Return the [X, Y] coordinate for the center point of the cell that contains the specified text.  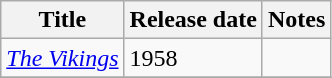
Notes [296, 20]
Title [62, 20]
Release date [193, 20]
1958 [193, 58]
The Vikings [62, 58]
